Scan for the cell matching the given text and deliver its (X, Y) coordinate at center. 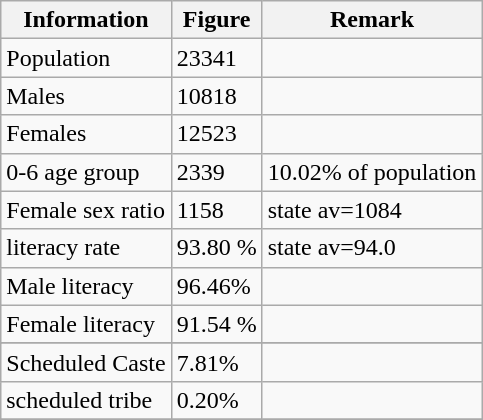
Female sex ratio (86, 210)
Females (86, 134)
91.54 % (216, 324)
10818 (216, 96)
state av=1084 (372, 210)
2339 (216, 172)
93.80 % (216, 248)
Males (86, 96)
1158 (216, 210)
0-6 age group (86, 172)
0.20% (216, 400)
96.46% (216, 286)
Remark (372, 20)
10.02% of population (372, 172)
Scheduled Caste (86, 362)
Population (86, 58)
7.81% (216, 362)
12523 (216, 134)
Male literacy (86, 286)
23341 (216, 58)
literacy rate (86, 248)
state av=94.0 (372, 248)
Female literacy (86, 324)
Figure (216, 20)
Information (86, 20)
scheduled tribe (86, 400)
